Find where the given text appears and provide that cell's center as [X, Y] coordinate. 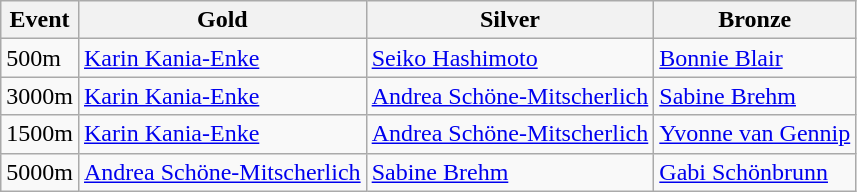
Event [40, 20]
Yvonne van Gennip [755, 134]
5000m [40, 172]
Gold [222, 20]
Seiko Hashimoto [510, 58]
Gabi Schönbrunn [755, 172]
3000m [40, 96]
500m [40, 58]
Silver [510, 20]
1500m [40, 134]
Bonnie Blair [755, 58]
Bronze [755, 20]
